Detect which cell encompasses the target text, then output its (x, y) center coordinate. 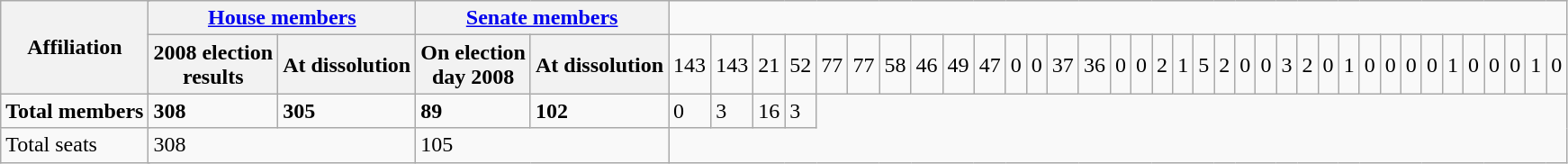
On electionday 2008 (473, 65)
89 (473, 111)
Affiliation (75, 47)
House members (283, 18)
52 (801, 65)
47 (990, 65)
36 (1095, 65)
21 (769, 65)
Senate members (542, 18)
37 (1062, 65)
16 (769, 111)
Total members (75, 111)
Total seats (75, 145)
105 (542, 145)
5 (1204, 65)
102 (599, 111)
305 (347, 111)
2008 electionresults (213, 65)
49 (958, 65)
46 (927, 65)
58 (895, 65)
